Return the [X, Y] coordinate for the center point of the cell that contains the specified text.  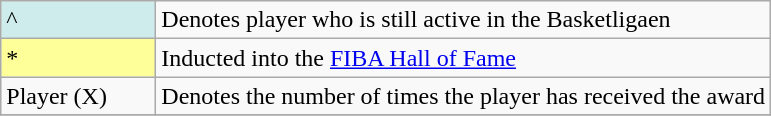
^ [78, 20]
* [78, 58]
Inducted into the FIBA Hall of Fame [464, 58]
Denotes the number of times the player has received the award [464, 96]
Denotes player who is still active in the Basketligaen [464, 20]
Player (X) [78, 96]
